Return the [X, Y] coordinate for the center point of the cell that contains the specified text.  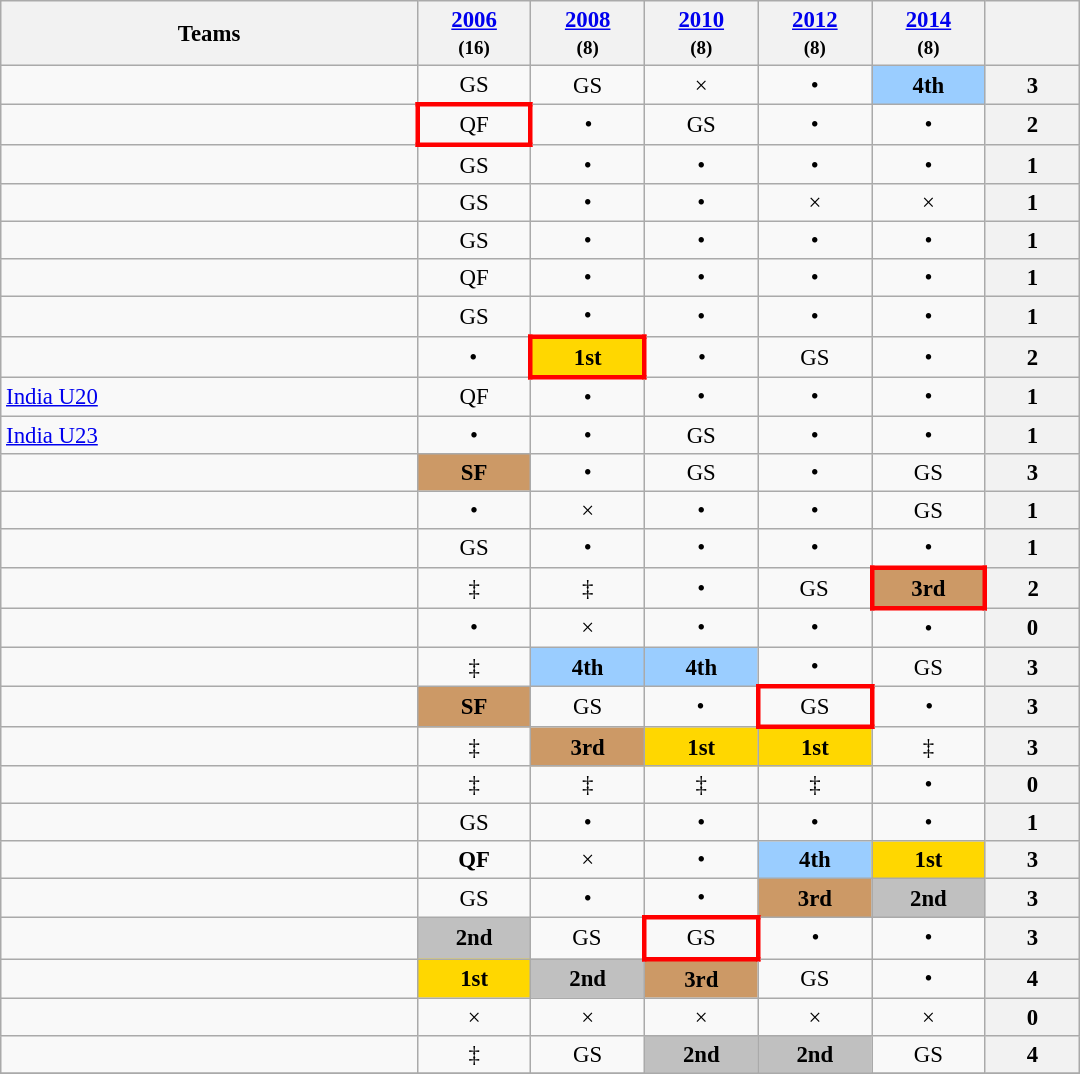
India U23 [210, 435]
2014(8) [929, 34]
Teams [210, 34]
2006(16) [474, 34]
India U20 [210, 396]
2008(8) [588, 34]
2012(8) [815, 34]
2010(8) [701, 34]
